Return [X, Y] of the center of cell containing provided text 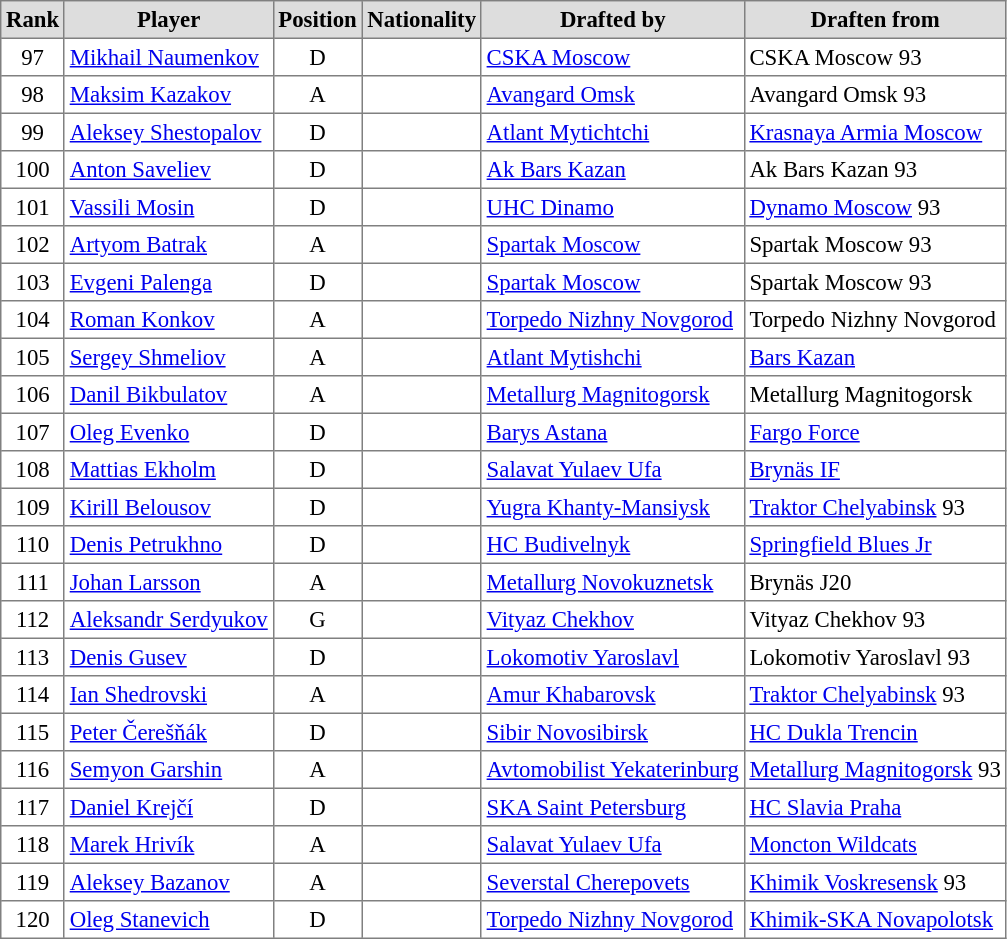
Vassili Mosin [168, 207]
Severstal Cherepovets [612, 882]
Danil Bikbulatov [168, 395]
Kirill Belousov [168, 507]
Ak Bars Kazan [612, 170]
Maksim Kazakov [168, 95]
Aleksey Shestopalov [168, 132]
Khimik-SKA Novapolotsk [875, 920]
Roman Konkov [168, 320]
Peter Čerešňák [168, 732]
101 [33, 207]
Fargo Force [875, 432]
Oleg Evenko [168, 432]
110 [33, 545]
119 [33, 882]
Sibir Novosibirsk [612, 732]
Atlant Mytichtchi [612, 132]
105 [33, 357]
Lokomotiv Yaroslavl 93 [875, 657]
120 [33, 920]
115 [33, 732]
Draften from [875, 20]
HC Budivelnyk [612, 545]
113 [33, 657]
Daniel Krejčí [168, 807]
102 [33, 245]
Avangard Omsk [612, 95]
118 [33, 845]
97 [33, 57]
Krasnaya Armia Moscow [875, 132]
104 [33, 320]
Ian Shedrovski [168, 695]
Semyon Garshin [168, 770]
Denis Petrukhno [168, 545]
Lokomotiv Yaroslavl [612, 657]
Mikhail Naumenkov [168, 57]
Springfield Blues Jr [875, 545]
103 [33, 282]
106 [33, 395]
Johan Larsson [168, 582]
Moncton Wildcats [875, 845]
109 [33, 507]
99 [33, 132]
Metallurg Novokuznetsk [612, 582]
Metallurg Magnitogorsk 93 [875, 770]
116 [33, 770]
Nationality [422, 20]
107 [33, 432]
Bars Kazan [875, 357]
108 [33, 470]
Ak Bars Kazan 93 [875, 170]
CSKA Moscow [612, 57]
Artyom Batrak [168, 245]
Vityaz Chekhov 93 [875, 620]
98 [33, 95]
111 [33, 582]
Avtomobilist Yekaterinburg [612, 770]
SKA Saint Petersburg [612, 807]
Oleg Stanevich [168, 920]
Atlant Mytishchi [612, 357]
Vityaz Chekhov [612, 620]
Denis Gusev [168, 657]
114 [33, 695]
Mattias Ekholm [168, 470]
Marek Hrivík [168, 845]
G [318, 620]
Brynäs J20 [875, 582]
Player [168, 20]
112 [33, 620]
Brynäs IF [875, 470]
Sergey Shmeliov [168, 357]
Anton Saveliev [168, 170]
HC Dukla Trencin [875, 732]
Position [318, 20]
HC Slavia Praha [875, 807]
Khimik Voskresensk 93 [875, 882]
100 [33, 170]
117 [33, 807]
Aleksandr Serdyukov [168, 620]
Rank [33, 20]
Amur Khabarovsk [612, 695]
Aleksey Bazanov [168, 882]
Drafted by [612, 20]
Barys Astana [612, 432]
Avangard Omsk 93 [875, 95]
CSKA Moscow 93 [875, 57]
Evgeni Palenga [168, 282]
Yugra Khanty-Mansiysk [612, 507]
UHC Dinamo [612, 207]
Dynamo Moscow 93 [875, 207]
